Output the [x, y] coordinate of the center of the cell containing the given text.  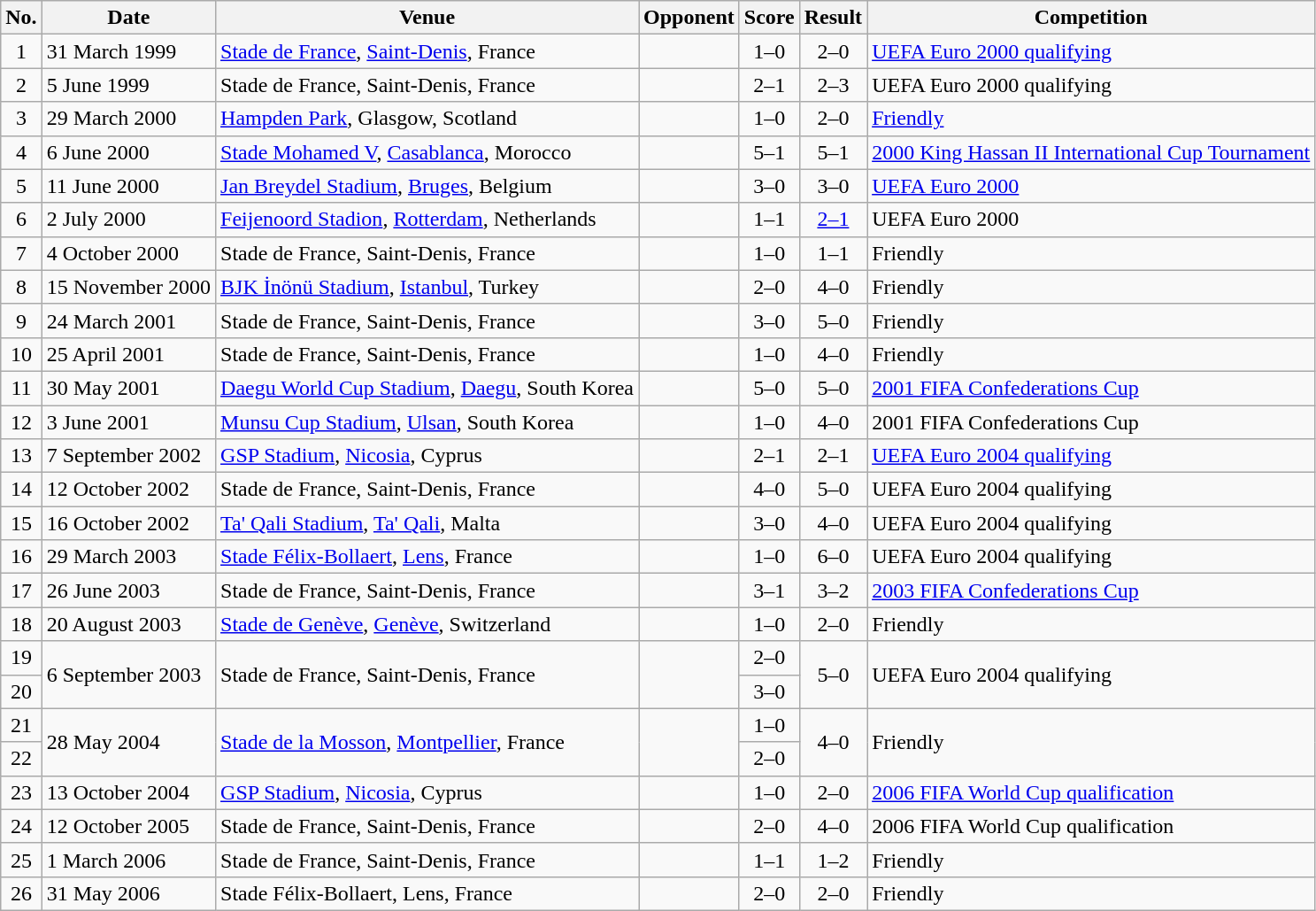
19 [21, 658]
6 June 2000 [128, 152]
3 [21, 119]
28 May 2004 [128, 742]
17 [21, 591]
Munsu Cup Stadium, Ulsan, South Korea [427, 422]
29 March 2000 [128, 119]
9 [21, 320]
8 [21, 287]
31 May 2006 [128, 893]
13 October 2004 [128, 792]
23 [21, 792]
2003 FIFA Confederations Cup [1091, 591]
5 June 1999 [128, 85]
2000 King Hassan II International Cup Tournament [1091, 152]
31 March 1999 [128, 51]
6 September 2003 [128, 675]
3–2 [833, 591]
14 [21, 490]
26 [21, 893]
4 [21, 152]
24 [21, 826]
3–1 [769, 591]
26 June 2003 [128, 591]
1–2 [833, 860]
25 April 2001 [128, 354]
24 March 2001 [128, 320]
1 [21, 51]
Result [833, 18]
21 [21, 725]
3 June 2001 [128, 422]
Ta' Qali Stadium, Ta' Qali, Malta [427, 523]
2 [21, 85]
2 July 2000 [128, 220]
20 August 2003 [128, 624]
5 [21, 186]
Daegu World Cup Stadium, Daegu, South Korea [427, 388]
11 June 2000 [128, 186]
Stade de Genève, Genève, Switzerland [427, 624]
22 [21, 759]
Venue [427, 18]
No. [21, 18]
29 March 2003 [128, 557]
13 [21, 456]
20 [21, 691]
6 [21, 220]
Score [769, 18]
12 October 2002 [128, 490]
25 [21, 860]
18 [21, 624]
11 [21, 388]
2–3 [833, 85]
Feijenoord Stadion, Rotterdam, Netherlands [427, 220]
BJK İnönü Stadium, Istanbul, Turkey [427, 287]
6–0 [833, 557]
Stade Mohamed V, Casablanca, Morocco [427, 152]
12 October 2005 [128, 826]
4 October 2000 [128, 253]
Jan Breydel Stadium, Bruges, Belgium [427, 186]
10 [21, 354]
Hampden Park, Glasgow, Scotland [427, 119]
30 May 2001 [128, 388]
7 [21, 253]
Stade de la Mosson, Montpellier, France [427, 742]
Date [128, 18]
Opponent [689, 18]
15 November 2000 [128, 287]
16 October 2002 [128, 523]
12 [21, 422]
1 March 2006 [128, 860]
7 September 2002 [128, 456]
Competition [1091, 18]
16 [21, 557]
15 [21, 523]
